Capture the cell that displays the provided text and extract its (x, y) central coordinate. 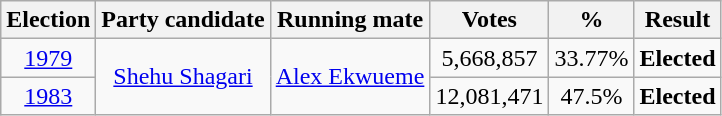
Alex Ekwueme (350, 77)
1979 (48, 58)
% (592, 20)
33.77% (592, 58)
Running mate (350, 20)
47.5% (592, 96)
Result (678, 20)
Party candidate (183, 20)
12,081,471 (490, 96)
1983 (48, 96)
5,668,857 (490, 58)
Shehu Shagari (183, 77)
Election (48, 20)
Votes (490, 20)
